Provide the [x, y] coordinate of the cell's center where the given text is located.  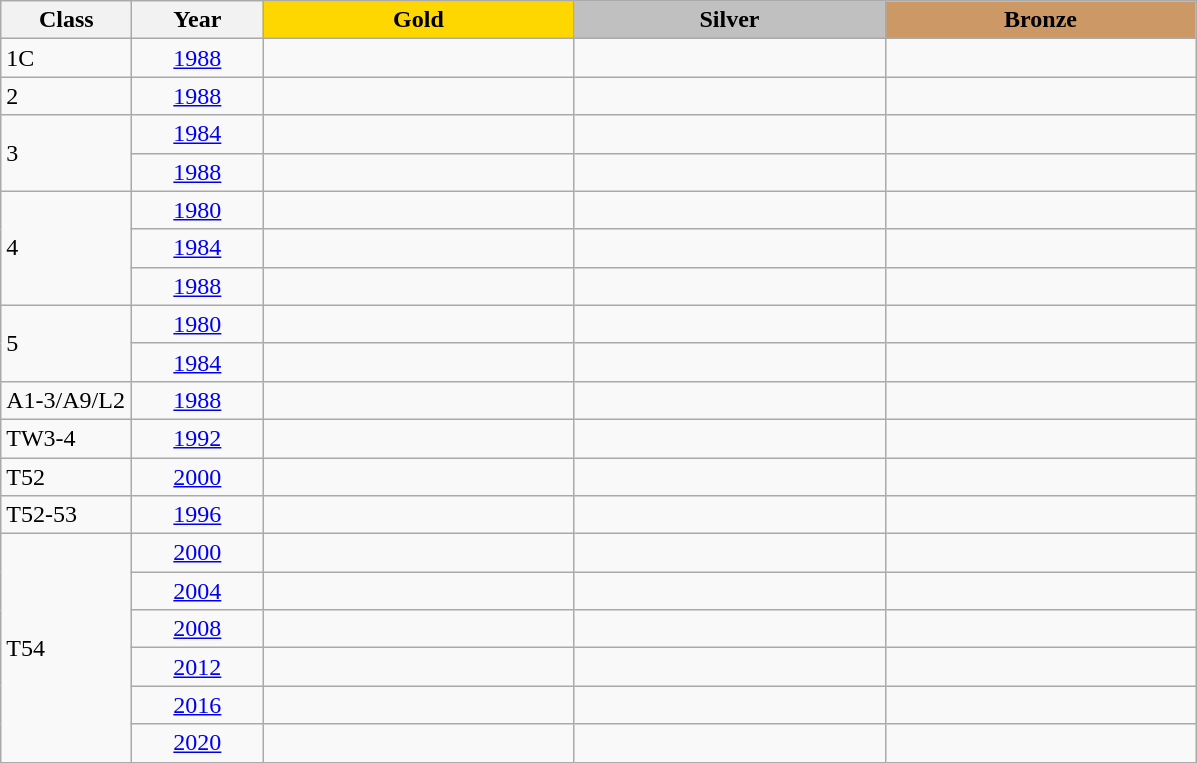
Year [198, 20]
Gold [418, 20]
2008 [198, 629]
A1-3/A9/L2 [66, 400]
Bronze [1040, 20]
1992 [198, 438]
Silver [730, 20]
T52 [66, 477]
TW3-4 [66, 438]
3 [66, 153]
Class [66, 20]
4 [66, 248]
2004 [198, 591]
2016 [198, 705]
2020 [198, 743]
2 [66, 96]
1C [66, 58]
T54 [66, 648]
2012 [198, 667]
T52-53 [66, 515]
1996 [198, 515]
5 [66, 343]
